Output the [X, Y] coordinate of the center of the cell containing the given text.  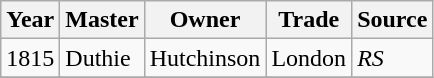
Master [102, 20]
Trade [309, 20]
Owner [205, 20]
Source [392, 20]
Year [30, 20]
London [309, 58]
RS [392, 58]
Hutchinson [205, 58]
Duthie [102, 58]
1815 [30, 58]
